Pinpoint the cell where the given text exists, returning its [x, y] midpoint coordinate. 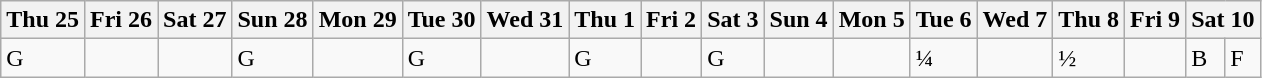
F [1242, 58]
B [1206, 58]
Thu 8 [1089, 20]
Fri 26 [122, 20]
Sat 27 [195, 20]
½ [1089, 58]
Thu 1 [605, 20]
Mon 5 [872, 20]
Wed 7 [1015, 20]
Tue 6 [944, 20]
Sat 3 [733, 20]
Mon 29 [358, 20]
Sun 4 [798, 20]
Wed 31 [525, 20]
Thu 25 [43, 20]
Fri 2 [672, 20]
Sun 28 [272, 20]
¼ [944, 58]
Sat 10 [1223, 20]
Tue 30 [442, 20]
Fri 9 [1156, 20]
